Locate the cell with the specified text and output its (x, y) center coordinate. 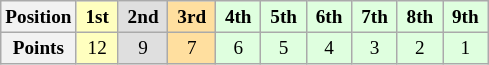
2 (420, 48)
4th (238, 17)
3 (374, 48)
2nd (143, 17)
Position (38, 17)
6th (328, 17)
5 (284, 48)
6 (238, 48)
3rd (192, 17)
12 (97, 48)
7 (192, 48)
5th (284, 17)
9 (143, 48)
4 (328, 48)
7th (374, 17)
9th (466, 17)
1 (466, 48)
8th (420, 17)
1st (97, 17)
Points (38, 48)
